Locate the cell with the specified text and output its [X, Y] center coordinate. 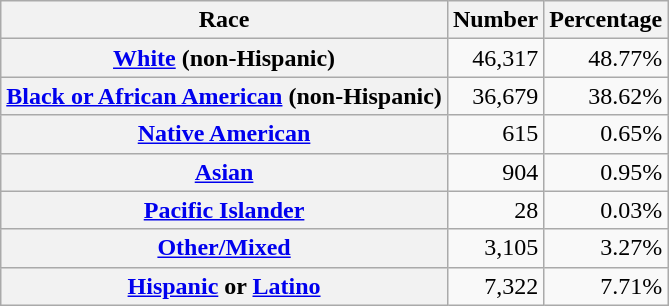
0.03% [606, 210]
Race [224, 20]
615 [495, 134]
Percentage [606, 20]
3.27% [606, 248]
0.95% [606, 172]
0.65% [606, 134]
904 [495, 172]
Black or African American (non-Hispanic) [224, 96]
7,322 [495, 286]
46,317 [495, 58]
Hispanic or Latino [224, 286]
3,105 [495, 248]
Number [495, 20]
Other/Mixed [224, 248]
48.77% [606, 58]
36,679 [495, 96]
Native American [224, 134]
7.71% [606, 286]
28 [495, 210]
Asian [224, 172]
38.62% [606, 96]
White (non-Hispanic) [224, 58]
Pacific Islander [224, 210]
